Find where the given text appears and provide that cell's center as [X, Y] coordinate. 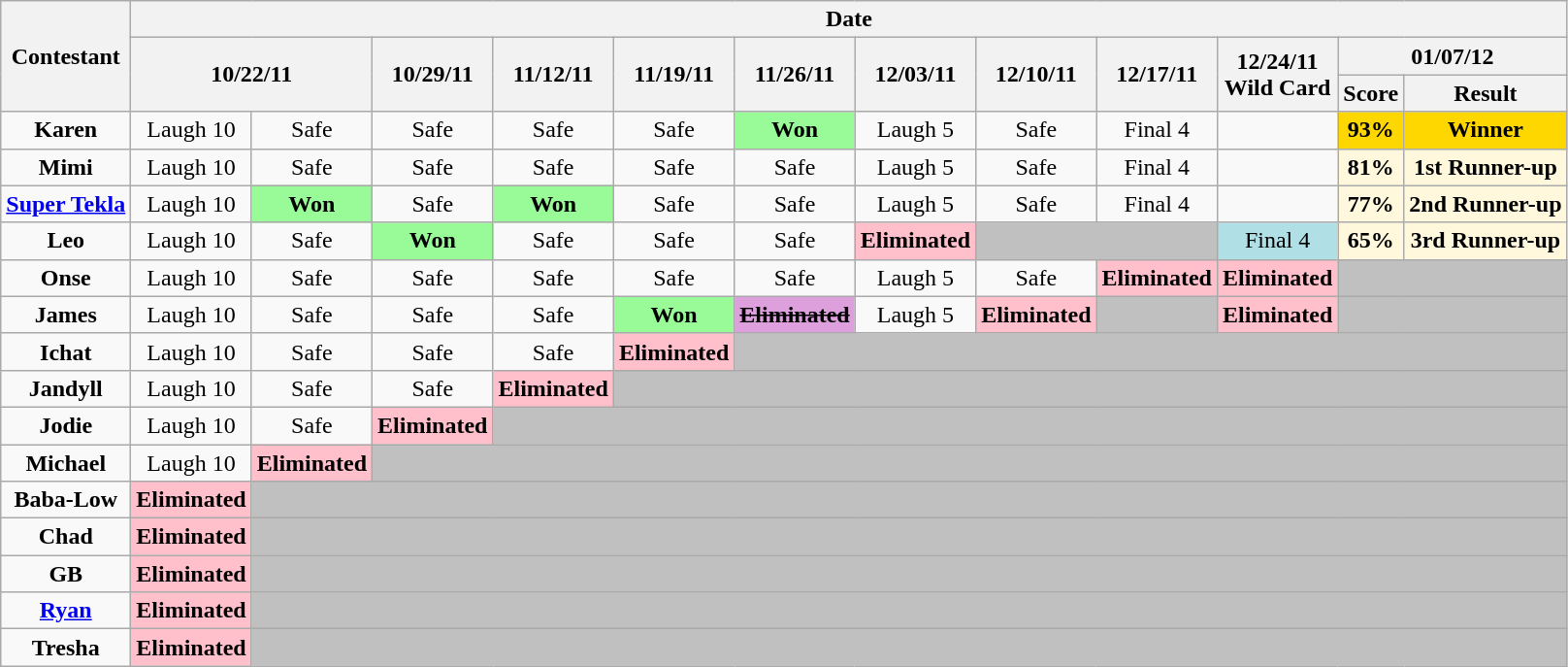
12/03/11 [915, 75]
Jodie [66, 425]
1st Runner-up [1486, 167]
GB [66, 574]
Chad [66, 537]
Ichat [66, 351]
Tresha [66, 648]
10/29/11 [433, 75]
Jandyll [66, 388]
01/07/12 [1453, 56]
James [66, 315]
Result [1486, 93]
Karen [66, 130]
11/12/11 [553, 75]
81% [1371, 167]
Baba-Low [66, 500]
Leo [66, 241]
12/10/11 [1036, 75]
3rd Runner-up [1486, 241]
Mimi [66, 167]
Winner [1486, 130]
10/22/11 [252, 75]
93% [1371, 130]
77% [1371, 204]
2nd Runner-up [1486, 204]
Score [1371, 93]
12/17/11 [1157, 75]
Michael [66, 463]
65% [1371, 241]
11/19/11 [673, 75]
Super Tekla [66, 204]
12/24/11Wild Card [1277, 75]
Ryan [66, 611]
Contestant [66, 56]
Onse [66, 278]
11/26/11 [795, 75]
Date [849, 19]
